Provide the (X, Y) coordinate of the cell's center where the given text is located.  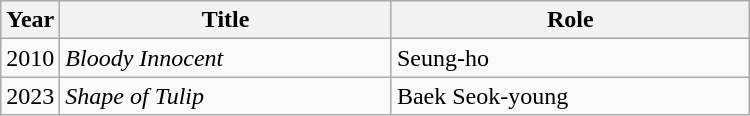
Bloody Innocent (226, 58)
Title (226, 20)
2023 (30, 96)
Year (30, 20)
Shape of Tulip (226, 96)
Seung-ho (570, 58)
Role (570, 20)
2010 (30, 58)
Baek Seok-young (570, 96)
